Output the (X, Y) coordinate of the center of the cell containing the given text.  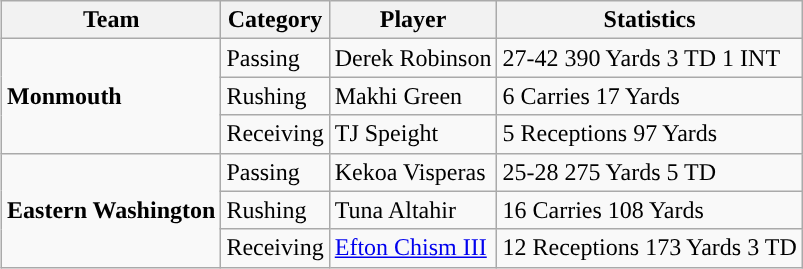
Derek Robinson (413, 58)
Efton Chism III (413, 248)
5 Receptions 97 Yards (650, 134)
Statistics (650, 20)
TJ Speight (413, 134)
12 Receptions 173 Yards 3 TD (650, 248)
Eastern Washington (112, 210)
Makhi Green (413, 96)
Tuna Altahir (413, 210)
Player (413, 20)
Category (275, 20)
25-28 275 Yards 5 TD (650, 172)
6 Carries 17 Yards (650, 96)
27-42 390 Yards 3 TD 1 INT (650, 58)
16 Carries 108 Yards (650, 210)
Kekoa Visperas (413, 172)
Team (112, 20)
Monmouth (112, 96)
